Return [x, y] of the center of cell containing provided text 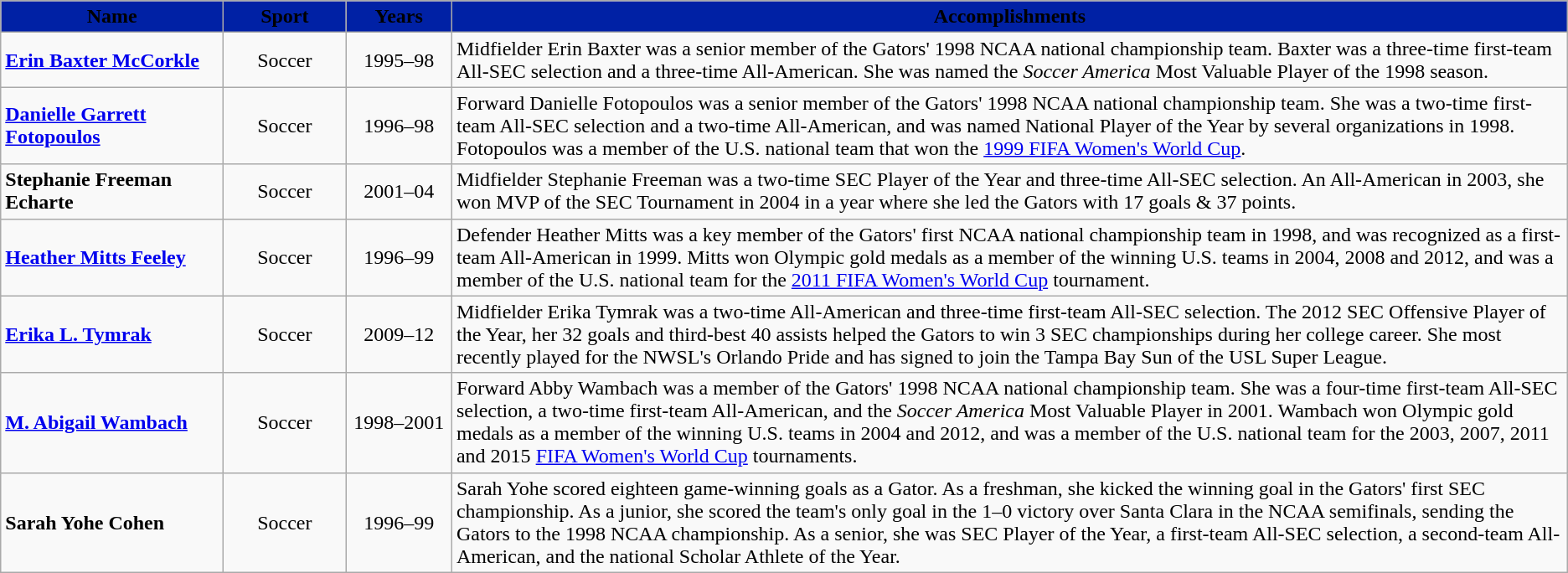
1998–2001 [399, 422]
Years [399, 17]
Erika L. Tymrak [112, 334]
1995–98 [399, 60]
Name [112, 17]
1996–98 [399, 126]
Heather Mitts Feeley [112, 257]
2009–12 [399, 334]
Erin Baxter McCorkle [112, 60]
Sport [285, 17]
Stephanie Freeman Echarte [112, 191]
Accomplishments [1009, 17]
Danielle Garrett Fotopoulos [112, 126]
2001–04 [399, 191]
Sarah Yohe Cohen [112, 523]
M. Abigail Wambach [112, 422]
